Find where the given text appears and provide that cell's center as (x, y) coordinate. 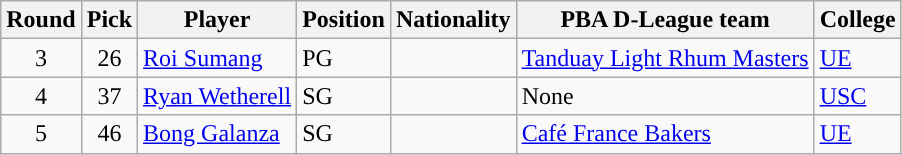
Café France Bakers (665, 134)
Player (218, 20)
Roi Sumang (218, 58)
PBA D-League team (665, 20)
4 (41, 96)
3 (41, 58)
37 (109, 96)
5 (41, 134)
None (665, 96)
PG (344, 58)
USC (858, 96)
College (858, 20)
Nationality (453, 20)
Position (344, 20)
Bong Galanza (218, 134)
46 (109, 134)
Pick (109, 20)
Tanduay Light Rhum Masters (665, 58)
Ryan Wetherell (218, 96)
Round (41, 20)
26 (109, 58)
